Detect which cell encompasses the target text, then output its [x, y] center coordinate. 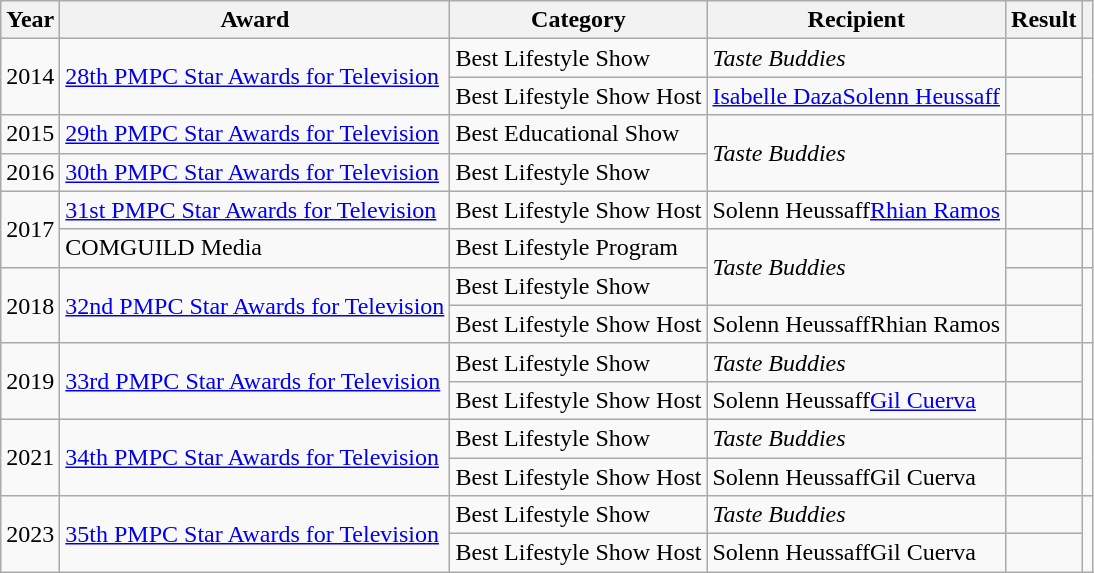
Category [578, 20]
Year [30, 20]
2023 [30, 534]
Best Lifestyle Program [578, 248]
Isabelle DazaSolenn Heussaff [856, 96]
2014 [30, 77]
Result [1044, 20]
33rd PMPC Star Awards for Television [255, 381]
COMGUILD Media [255, 248]
34th PMPC Star Awards for Television [255, 457]
30th PMPC Star Awards for Television [255, 172]
Best Educational Show [578, 134]
35th PMPC Star Awards for Television [255, 534]
2018 [30, 305]
31st PMPC Star Awards for Television [255, 210]
29th PMPC Star Awards for Television [255, 134]
Award [255, 20]
28th PMPC Star Awards for Television [255, 77]
2015 [30, 134]
32nd PMPC Star Awards for Television [255, 305]
2016 [30, 172]
Recipient [856, 20]
2019 [30, 381]
2017 [30, 229]
2021 [30, 457]
